Return the (x, y) coordinate for the center point of the cell that contains the specified text.  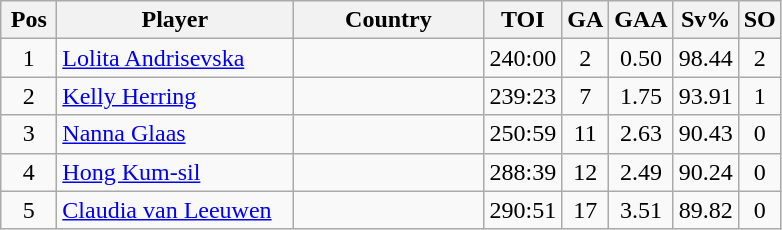
239:23 (523, 96)
7 (586, 96)
93.91 (706, 96)
17 (586, 210)
3 (29, 134)
90.24 (706, 172)
Pos (29, 20)
240:00 (523, 58)
Sv% (706, 20)
Lolita Andrisevska (175, 58)
290:51 (523, 210)
GAA (641, 20)
2.63 (641, 134)
Player (175, 20)
Hong Kum-sil (175, 172)
250:59 (523, 134)
98.44 (706, 58)
Country (388, 20)
12 (586, 172)
89.82 (706, 210)
Nanna Glaas (175, 134)
SO (760, 20)
3.51 (641, 210)
TOI (523, 20)
90.43 (706, 134)
Kelly Herring (175, 96)
4 (29, 172)
GA (586, 20)
288:39 (523, 172)
0.50 (641, 58)
5 (29, 210)
11 (586, 134)
2.49 (641, 172)
1.75 (641, 96)
Claudia van Leeuwen (175, 210)
